For the text-containing cell, return its midpoint in (X, Y) coordinate format. 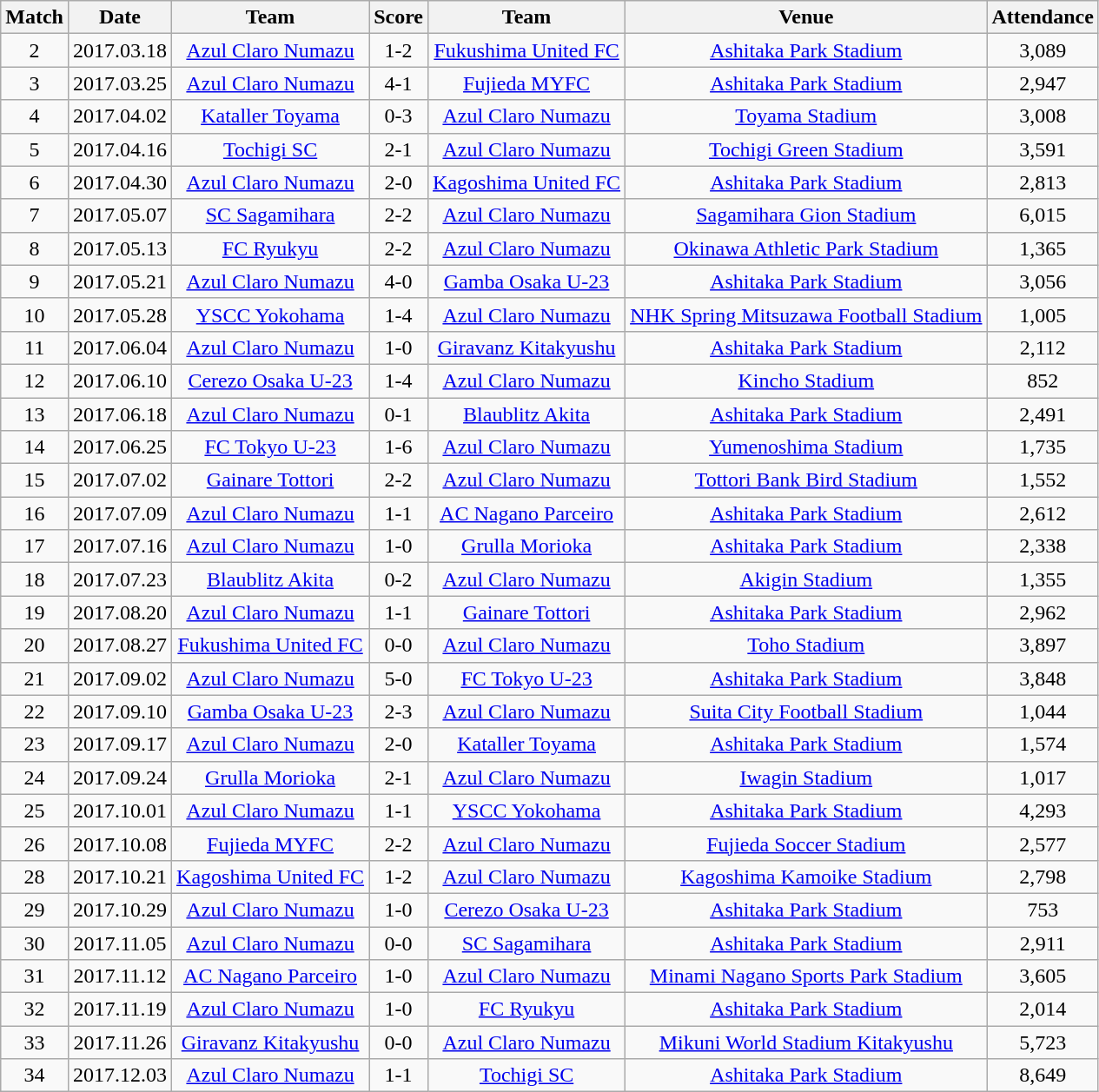
2017.04.16 (120, 149)
17 (35, 546)
30 (35, 943)
2017.07.16 (120, 546)
3 (35, 83)
Okinawa Athletic Park Stadium (806, 248)
Toyama Stadium (806, 116)
2,112 (1043, 347)
2017.09.24 (120, 778)
2,577 (1043, 844)
4-1 (399, 83)
2017.04.02 (120, 116)
2,962 (1043, 612)
3,089 (1043, 50)
Iwagin Stadium (806, 778)
10 (35, 314)
5-0 (399, 678)
1,017 (1043, 778)
2017.03.18 (120, 50)
1,552 (1043, 480)
2017.06.10 (120, 381)
Attendance (1043, 17)
Akigin Stadium (806, 579)
6,015 (1043, 215)
14 (35, 447)
2017.06.25 (120, 447)
Kagoshima Kamoike Stadium (806, 877)
NHK Spring Mitsuzawa Football Stadium (806, 314)
24 (35, 778)
2,014 (1043, 1009)
2017.07.09 (120, 513)
31 (35, 976)
1,365 (1043, 248)
2 (35, 50)
4 (35, 116)
7 (35, 215)
2,612 (1043, 513)
25 (35, 811)
1-6 (399, 447)
15 (35, 480)
8,649 (1043, 1075)
Yumenoshima Stadium (806, 447)
12 (35, 381)
5,723 (1043, 1042)
2017.10.08 (120, 844)
34 (35, 1075)
3,897 (1043, 645)
2017.10.29 (120, 910)
Toho Stadium (806, 645)
2017.10.21 (120, 877)
3,008 (1043, 116)
16 (35, 513)
3,848 (1043, 678)
2017.09.17 (120, 745)
2017.11.26 (120, 1042)
Mikuni World Stadium Kitakyushu (806, 1042)
2017.11.19 (120, 1009)
2017.05.13 (120, 248)
1,735 (1043, 447)
2017.07.02 (120, 480)
2017.04.30 (120, 182)
26 (35, 844)
2017.03.25 (120, 83)
Kincho Stadium (806, 381)
1,044 (1043, 711)
23 (35, 745)
5 (35, 149)
0-3 (399, 116)
Sagamihara Gion Stadium (806, 215)
1,005 (1043, 314)
Venue (806, 17)
2,798 (1043, 877)
2017.05.28 (120, 314)
3,056 (1043, 281)
8 (35, 248)
6 (35, 182)
32 (35, 1009)
2017.08.20 (120, 612)
3,605 (1043, 976)
11 (35, 347)
2,947 (1043, 83)
852 (1043, 381)
2017.09.02 (120, 678)
29 (35, 910)
2017.05.21 (120, 281)
22 (35, 711)
21 (35, 678)
Date (120, 17)
3,591 (1043, 149)
13 (35, 414)
2017.06.04 (120, 347)
753 (1043, 910)
2017.06.18 (120, 414)
Tottori Bank Bird Stadium (806, 480)
2017.07.23 (120, 579)
9 (35, 281)
2,813 (1043, 182)
2017.08.27 (120, 645)
33 (35, 1042)
0-1 (399, 414)
2017.09.10 (120, 711)
4-0 (399, 281)
2017.10.01 (120, 811)
2,911 (1043, 943)
2-3 (399, 711)
2017.05.07 (120, 215)
18 (35, 579)
2,338 (1043, 546)
Fujieda Soccer Stadium (806, 844)
2,491 (1043, 414)
Tochigi Green Stadium (806, 149)
0-2 (399, 579)
19 (35, 612)
2017.11.05 (120, 943)
2017.12.03 (120, 1075)
2017.11.12 (120, 976)
1,355 (1043, 579)
Minami Nagano Sports Park Stadium (806, 976)
1,574 (1043, 745)
28 (35, 877)
Score (399, 17)
Suita City Football Stadium (806, 711)
4,293 (1043, 811)
Match (35, 17)
20 (35, 645)
